Output the (x, y) coordinate of the center of the cell containing the given text.  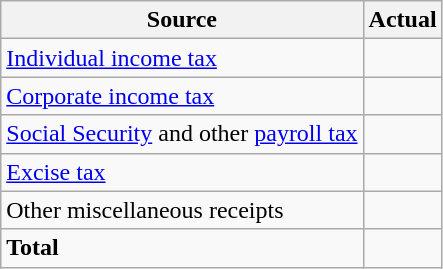
Actual (402, 20)
Other miscellaneous receipts (182, 210)
Source (182, 20)
Corporate income tax (182, 96)
Social Security and other payroll tax (182, 134)
Individual income tax (182, 58)
Excise tax (182, 172)
Total (182, 248)
